Extract the [X, Y] coordinate from the center of the cell holding the provided text.  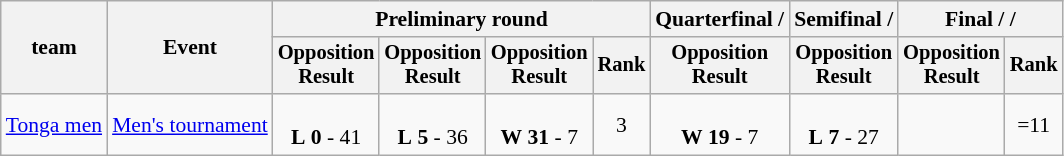
L 7 - 27 [844, 124]
Tonga men [54, 124]
Men's tournament [190, 124]
Event [190, 48]
Final / / [980, 19]
L 5 - 36 [432, 124]
Preliminary round [462, 19]
3 [622, 124]
W 19 - 7 [720, 124]
L 0 - 41 [326, 124]
Semifinal / [844, 19]
team [54, 48]
W 31 - 7 [540, 124]
=11 [1034, 124]
Quarterfinal / [720, 19]
